Detect which cell encompasses the target text, then output its (X, Y) center coordinate. 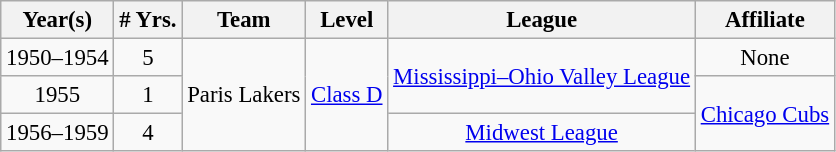
1956–1959 (58, 133)
Year(s) (58, 20)
Midwest League (542, 133)
1955 (58, 95)
Class D (347, 96)
1950–1954 (58, 58)
1 (148, 95)
Mississippi–Ohio Valley League (542, 76)
None (764, 58)
# Yrs. (148, 20)
Chicago Cubs (764, 114)
Level (347, 20)
4 (148, 133)
League (542, 20)
Paris Lakers (244, 96)
Team (244, 20)
Affiliate (764, 20)
5 (148, 58)
